Extract the [x, y] coordinate from the center of the cell holding the provided text.  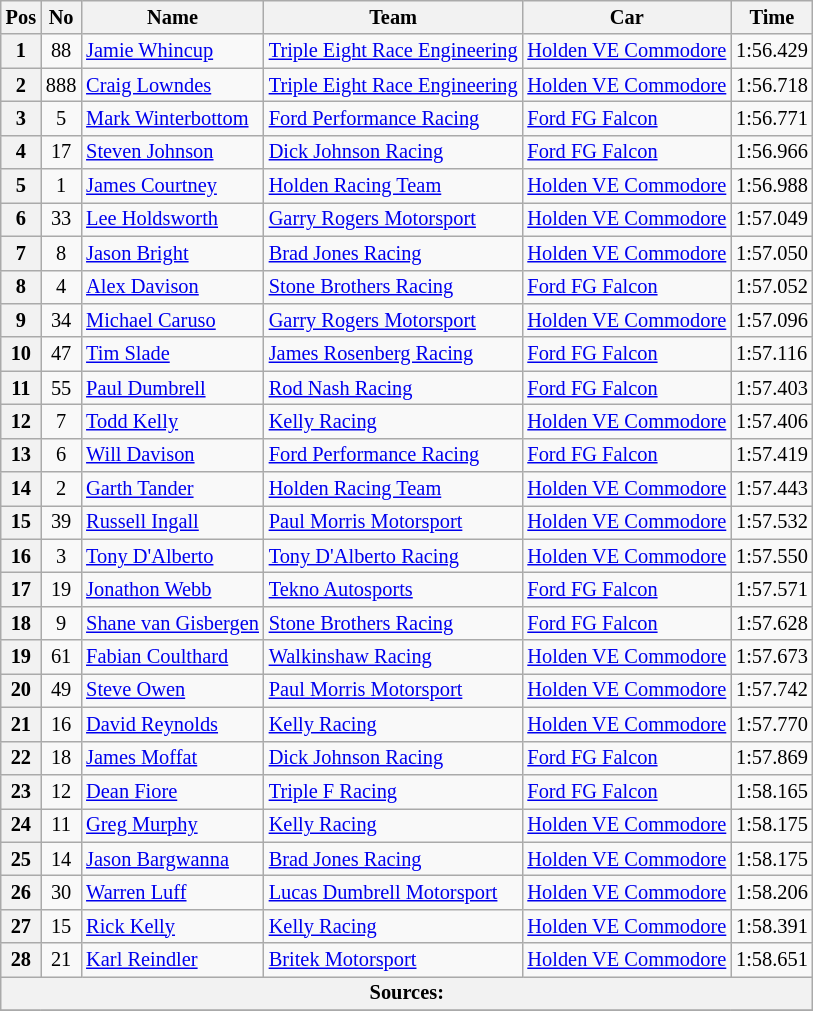
1:57.550 [772, 556]
Jason Bright [172, 253]
26 [21, 892]
1:57.050 [772, 253]
Triple F Racing [394, 791]
1:58.165 [772, 791]
1:57.742 [772, 690]
Steven Johnson [172, 152]
Fabian Coulthard [172, 657]
Greg Murphy [172, 825]
1:58.651 [772, 960]
888 [61, 85]
1:57.096 [772, 320]
Sources: [407, 993]
34 [61, 320]
1:56.429 [772, 51]
Mark Winterbottom [172, 118]
24 [21, 825]
Shane van Gisbergen [172, 623]
Dean Fiore [172, 791]
Time [772, 17]
1:57.406 [772, 421]
Tony D'Alberto [172, 556]
James Courtney [172, 186]
Tony D'Alberto Racing [394, 556]
30 [61, 892]
1:57.770 [772, 724]
39 [61, 522]
1:57.869 [772, 758]
1:56.718 [772, 85]
88 [61, 51]
No [61, 17]
Tim Slade [172, 354]
Walkinshaw Racing [394, 657]
Name [172, 17]
Craig Lowndes [172, 85]
1:56.988 [772, 186]
James Moffat [172, 758]
Paul Dumbrell [172, 388]
1:57.419 [772, 455]
1:57.052 [772, 287]
1:57.628 [772, 623]
David Reynolds [172, 724]
Lucas Dumbrell Motorsport [394, 892]
55 [61, 388]
1:56.771 [772, 118]
1:58.391 [772, 926]
Rod Nash Racing [394, 388]
22 [21, 758]
Rick Kelly [172, 926]
28 [21, 960]
1:57.532 [772, 522]
20 [21, 690]
Steve Owen [172, 690]
Lee Holdsworth [172, 219]
61 [61, 657]
Todd Kelly [172, 421]
23 [21, 791]
1:56.966 [772, 152]
13 [21, 455]
Karl Reindler [172, 960]
Jason Bargwanna [172, 859]
Michael Caruso [172, 320]
47 [61, 354]
Alex Davison [172, 287]
Pos [21, 17]
33 [61, 219]
1:58.206 [772, 892]
1:57.571 [772, 589]
Russell Ingall [172, 522]
Will Davison [172, 455]
1:57.403 [772, 388]
Car [626, 17]
Jamie Whincup [172, 51]
1:57.443 [772, 489]
49 [61, 690]
Warren Luff [172, 892]
1:57.049 [772, 219]
1:57.673 [772, 657]
Garth Tander [172, 489]
Britek Motorsport [394, 960]
25 [21, 859]
Tekno Autosports [394, 589]
Team [394, 17]
10 [21, 354]
1:57.116 [772, 354]
Jonathon Webb [172, 589]
27 [21, 926]
James Rosenberg Racing [394, 354]
